Scan for the cell matching the given text and deliver its (x, y) coordinate at center. 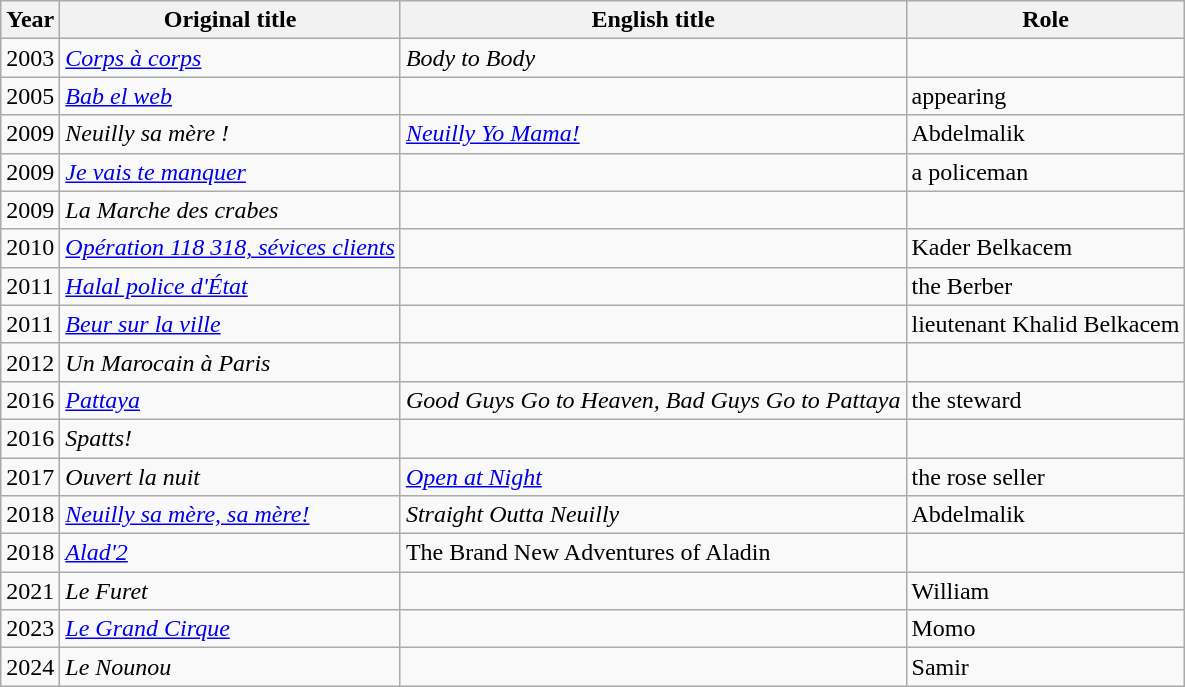
Year (30, 20)
Role (1046, 20)
2021 (30, 591)
2024 (30, 667)
Beur sur la ville (230, 324)
a policeman (1046, 172)
English title (653, 20)
Neuilly sa mère, sa mère! (230, 515)
Pattaya (230, 400)
Le Furet (230, 591)
the rose seller (1046, 477)
Neuilly Yo Mama! (653, 134)
Je vais te manquer (230, 172)
Straight Outta Neuilly (653, 515)
Spatts! (230, 438)
2010 (30, 248)
2012 (30, 362)
lieutenant Khalid Belkacem (1046, 324)
Le Grand Cirque (230, 629)
2005 (30, 96)
2017 (30, 477)
Alad'2 (230, 553)
The Brand New Adventures of Aladin (653, 553)
Opération 118 318, sévices clients (230, 248)
Samir (1046, 667)
Neuilly sa mère ! (230, 134)
Corps à corps (230, 58)
2003 (30, 58)
Momo (1046, 629)
Body to Body (653, 58)
Le Nounou (230, 667)
2023 (30, 629)
Good Guys Go to Heaven, Bad Guys Go to Pattaya (653, 400)
William (1046, 591)
Open at Night (653, 477)
Kader Belkacem (1046, 248)
Bab el web (230, 96)
appearing (1046, 96)
the Berber (1046, 286)
Un Marocain à Paris (230, 362)
Ouvert la nuit (230, 477)
the steward (1046, 400)
La Marche des crabes (230, 210)
Original title (230, 20)
Halal police d'État (230, 286)
